Locate the cell with the specified text and output its [X, Y] center coordinate. 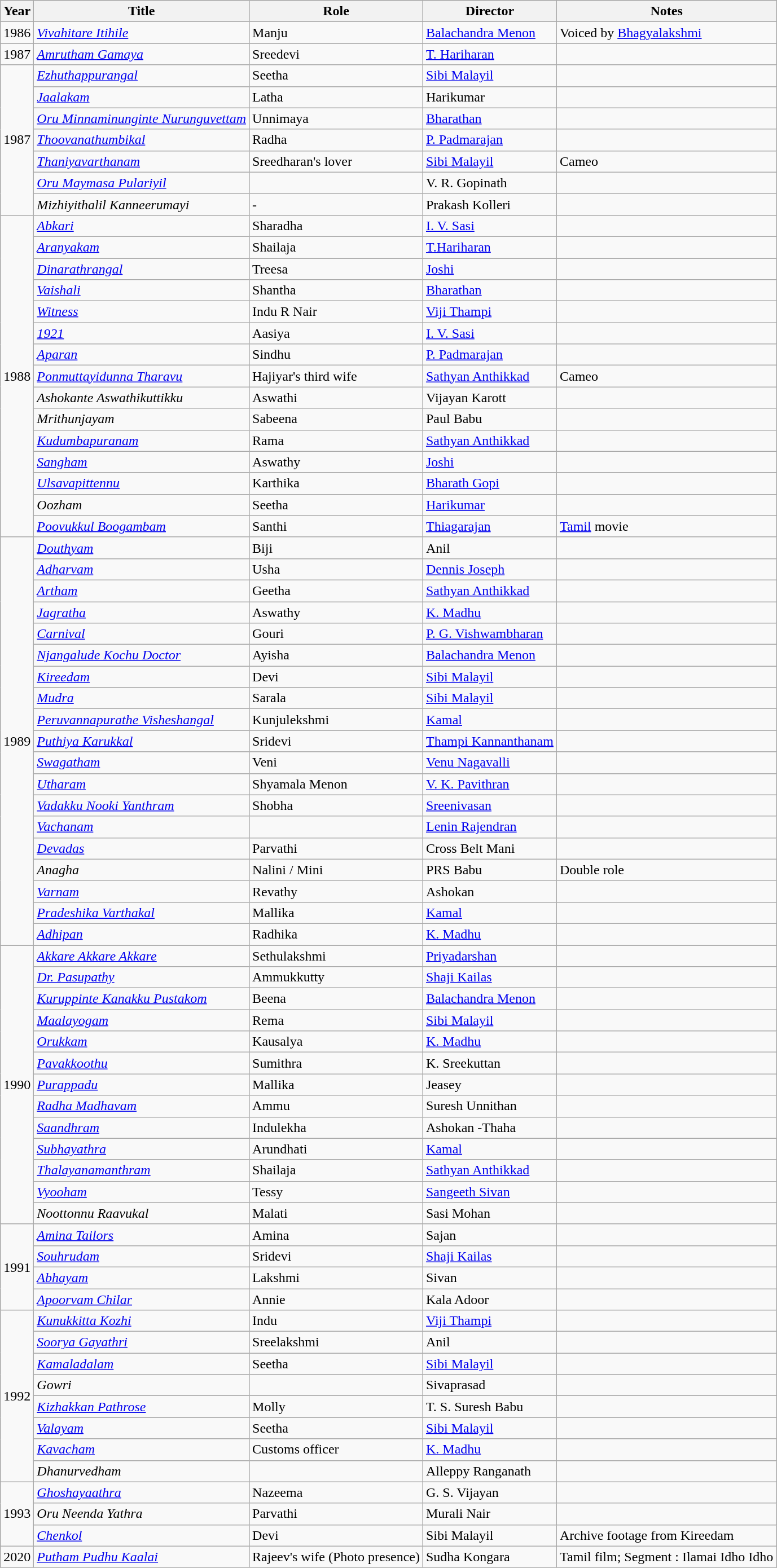
Thalayanamanthram [142, 1170]
1992 [17, 1396]
Shobha [336, 805]
Shyamala Menon [336, 784]
Bharath Gopi [490, 483]
Ghoshayaathra [142, 1492]
Ulsavapittennu [142, 483]
Tamil movie [666, 526]
Nalini / Mini [336, 870]
Gouri [336, 634]
Ammukkutty [336, 977]
2020 [17, 1557]
Saandhram [142, 1127]
Title [142, 11]
Karthika [336, 483]
Sreedevi [336, 54]
Radha [336, 140]
1993 [17, 1514]
Unnimaya [336, 118]
V. R. Gopinath [490, 183]
Indu R Nair [336, 312]
Ayisha [336, 655]
Valayam [142, 1428]
Sindhu [336, 355]
Puthiya Karukkal [142, 741]
PRS Babu [490, 870]
Ashokan [490, 891]
Beena [336, 999]
Vyooham [142, 1192]
Kizhakkan Pathrose [142, 1407]
Indu [336, 1321]
Revathy [336, 891]
Kunjulekshmi [336, 720]
Abhayam [142, 1278]
G. S. Vijayan [490, 1492]
Sivaprasad [490, 1385]
Double role [666, 870]
Swagatham [142, 763]
Dr. Pasupathy [142, 977]
T.Hariharan [490, 247]
Sethulakshmi [336, 956]
Nazeema [336, 1492]
Prakash Kolleri [490, 204]
Rama [336, 441]
Veni [336, 763]
Rema [336, 1020]
Adharvam [142, 569]
Souhrudam [142, 1256]
Molly [336, 1407]
Director [490, 11]
Purappadu [142, 1085]
Ezhuthappurangal [142, 76]
Sasi Mohan [490, 1213]
Kudumbapuranam [142, 441]
Dhanurvedham [142, 1471]
Sabeena [336, 419]
Malati [336, 1213]
Vachanam [142, 827]
Varnam [142, 891]
Maalayogam [142, 1020]
Rajeev's wife (Photo presence) [336, 1557]
Paul Babu [490, 419]
Customs officer [336, 1450]
Oru Minnaminunginte Nurunguvettam [142, 118]
Pradeshika Varthakal [142, 913]
Amina Tailors [142, 1235]
Aparan [142, 355]
Ammu [336, 1106]
Witness [142, 312]
1986 [17, 33]
Sharadha [336, 226]
Radhika [336, 934]
Jagratha [142, 612]
Cross Belt Mani [490, 848]
Biji [336, 548]
Thiagarajan [490, 526]
Year [17, 11]
Sajan [490, 1235]
Usha [336, 569]
Noottonnu Raavukal [142, 1213]
Vijayan Karott [490, 398]
Mudra [142, 698]
Vivahitare Itihile [142, 33]
Sivan [490, 1278]
Anagha [142, 870]
Jeasey [490, 1085]
Lakshmi [336, 1278]
Jaalakam [142, 97]
Aasiya [336, 333]
Kausalya [336, 1042]
Utharam [142, 784]
Geetha [336, 591]
Sumithra [336, 1063]
T. S. Suresh Babu [490, 1407]
Njangalude Kochu Doctor [142, 655]
Thoovanathumbikal [142, 140]
Ashokan -Thaha [490, 1127]
Lenin Rajendran [490, 827]
Subhayathra [142, 1149]
Thampi Kannanthanam [490, 741]
Devadas [142, 848]
Sudha Kongara [490, 1557]
Latha [336, 97]
1990 [17, 1085]
Peruvannapurathe Visheshangal [142, 720]
Dinarathrangal [142, 269]
1991 [17, 1267]
Soorya Gayathri [142, 1342]
Amina [336, 1235]
Douthyam [142, 548]
Akkare Akkare Akkare [142, 956]
Kuruppinte Kanakku Pustakom [142, 999]
Chenkol [142, 1535]
Notes [666, 11]
Abkari [142, 226]
Ashokante Aswathikuttikku [142, 398]
Carnival [142, 634]
Oozham [142, 505]
Archive footage from Kireedam [666, 1535]
Voiced by Bhagyalakshmi [666, 33]
Priyadarshan [490, 956]
Santhi [336, 526]
Kavacham [142, 1450]
Murali Nair [490, 1514]
Oru Neenda Yathra [142, 1514]
Ponmuttayidunna Tharavu [142, 376]
Orukkam [142, 1042]
Alleppy Ranganath [490, 1471]
Poovukkul Boogambam [142, 526]
Sreedharan's lover [336, 161]
Oru Maymasa Pulariyil [142, 183]
Radha Madhavam [142, 1106]
Kamaladalam [142, 1364]
Venu Nagavalli [490, 763]
Mizhiyithalil Kanneerumayi [142, 204]
Pavakkoothu [142, 1063]
Sreelakshmi [336, 1342]
Hajiyar's third wife [336, 376]
Thaniyavarthanam [142, 161]
1988 [17, 376]
Kala Adoor [490, 1299]
Sangeeth Sivan [490, 1192]
Mrithunjayam [142, 419]
Annie [336, 1299]
Sangham [142, 462]
Aranyakam [142, 247]
Arundhati [336, 1149]
Treesa [336, 269]
Tessy [336, 1192]
Suresh Unnithan [490, 1106]
Shantha [336, 290]
Kunukkitta Kozhi [142, 1321]
Manju [336, 33]
Amrutham Gamaya [142, 54]
Vadakku Nooki Yanthram [142, 805]
Gowri [142, 1385]
Apoorvam Chilar [142, 1299]
Indulekha [336, 1127]
V. K. Pavithran [490, 784]
Tamil film; Segment : Ilamai Idho Idho [666, 1557]
Kireedam [142, 677]
1921 [142, 333]
K. Sreekuttan [490, 1063]
Putham Pudhu Kaalai [142, 1557]
- [336, 204]
Adhipan [142, 934]
Sreenivasan [490, 805]
Aswathi [336, 398]
Vaishali [142, 290]
Role [336, 11]
Dennis Joseph [490, 569]
Sarala [336, 698]
1989 [17, 741]
P. G. Vishwambharan [490, 634]
T. Hariharan [490, 54]
Artham [142, 591]
